Locate the cell with the specified text and output its [x, y] center coordinate. 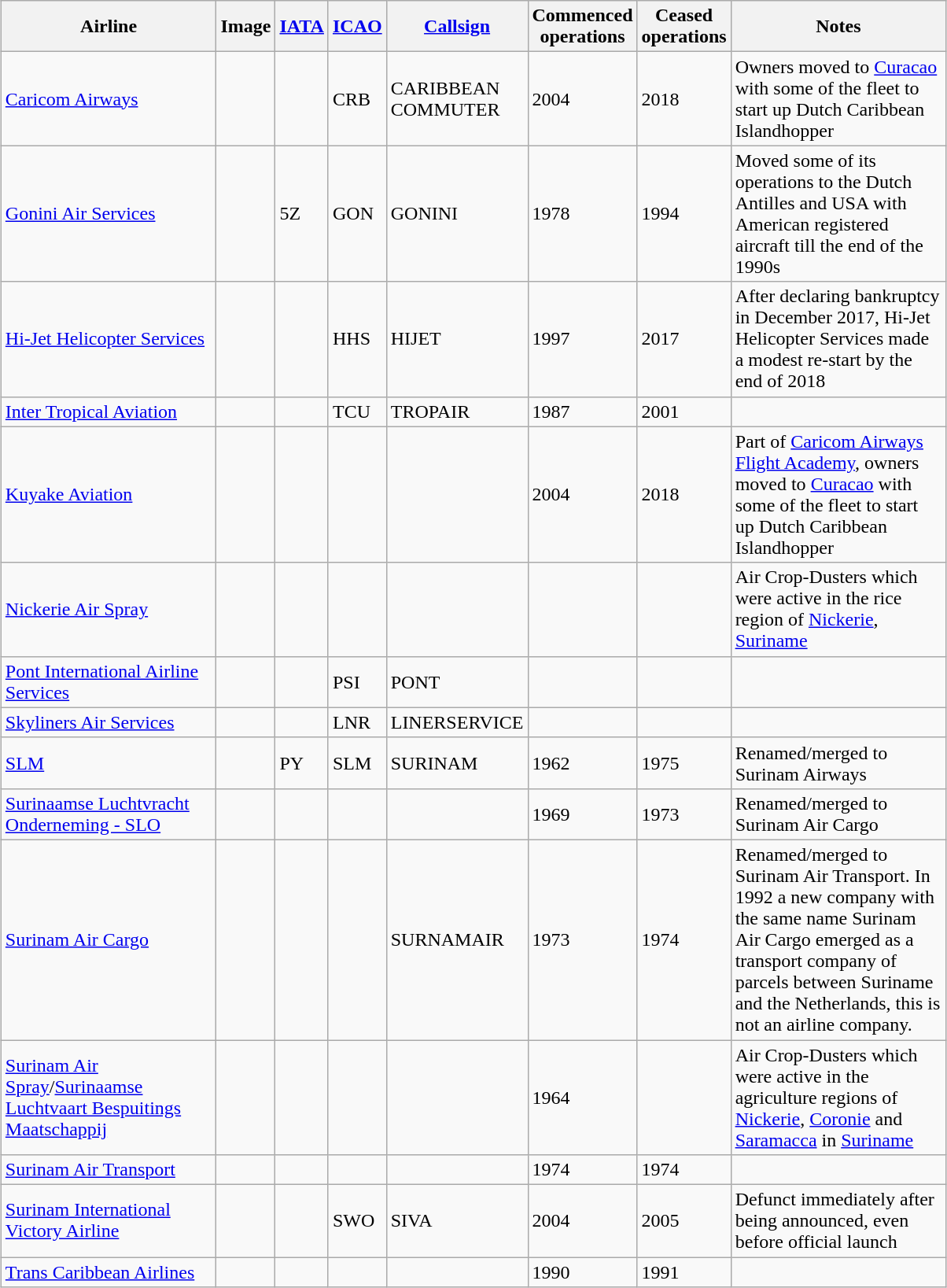
Nickerie Air Spray [109, 609]
2017 [684, 339]
Hi-Jet Helicopter Services [109, 339]
LNR [357, 722]
1987 [582, 411]
2001 [684, 411]
IATA [302, 27]
Airline [109, 27]
Kuyake Aviation [109, 494]
Renamed/merged to Surinam Airways [838, 763]
1990 [582, 1272]
Part of Caricom Airways Flight Academy, owners moved to Curacao with some of the fleet to start up Dutch Caribbean Islandhopper [838, 494]
1975 [684, 763]
SWO [357, 1221]
Surinaamse Luchtvracht Onderneming - SLO [109, 814]
Notes [838, 27]
CARIBBEAN COMMUTER [457, 99]
Trans Caribbean Airlines [109, 1272]
Commencedoperations [582, 27]
Pont International Airline Services [109, 681]
5Z [302, 214]
Air Crop-Dusters which were active in the rice region of Nickerie, Suriname [838, 609]
SURNAMAIR [457, 939]
ICAO [357, 27]
Surinam Air Spray/Surinaamse Luchtvaart Bespuitings Maatschappij [109, 1098]
HHS [357, 339]
HIJET [457, 339]
PONT [457, 681]
GONINI [457, 214]
PY [302, 763]
1978 [582, 214]
Image [245, 27]
2005 [684, 1221]
1969 [582, 814]
Callsign [457, 27]
1964 [582, 1098]
Gonini Air Services [109, 214]
Defunct immediately after being announced, even before official launch [838, 1221]
TROPAIR [457, 411]
Caricom Airways [109, 99]
SIVA [457, 1221]
PSI [357, 681]
GON [357, 214]
Renamed/merged to Surinam Air Cargo [838, 814]
After declaring bankruptcy in December 2017, Hi-Jet Helicopter Services made a modest re-start by the end of 2018 [838, 339]
TCU [357, 411]
Inter Tropical Aviation [109, 411]
1962 [582, 763]
Owners moved to Curacao with some of the fleet to start up Dutch Caribbean Islandhopper [838, 99]
1997 [582, 339]
SURINAM [457, 763]
Surinam Air Cargo [109, 939]
1994 [684, 214]
Moved some of its operations to the Dutch Antilles and USA with American registered aircraft till the end of the 1990s [838, 214]
1991 [684, 1272]
Surinam International Victory Airline [109, 1221]
Surinam Air Transport [109, 1170]
Ceasedoperations [684, 27]
CRB [357, 99]
Skyliners Air Services [109, 722]
Air Crop-Dusters which were active in the agriculture regions of Nickerie, Coronie and Saramacca in Suriname [838, 1098]
LINERSERVICE [457, 722]
